Detect which cell encompasses the target text, then output its (x, y) center coordinate. 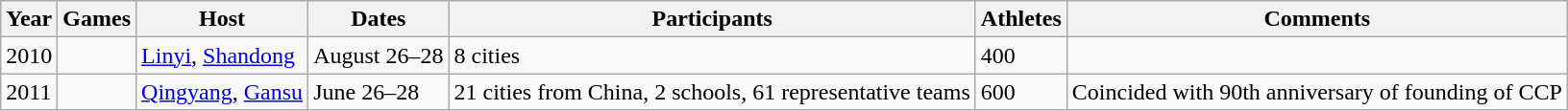
August 26–28 (379, 55)
600 (1020, 92)
8 cities (712, 55)
Comments (1316, 19)
2010 (29, 55)
Games (97, 19)
Year (29, 19)
Host (223, 19)
Linyi, Shandong (223, 55)
2011 (29, 92)
Athletes (1020, 19)
June 26–28 (379, 92)
21 cities from China, 2 schools, 61 representative teams (712, 92)
Participants (712, 19)
Qingyang, Gansu (223, 92)
Dates (379, 19)
400 (1020, 55)
Coincided with 90th anniversary of founding of CCP (1316, 92)
